Locate the cell with the specified text and output its (x, y) center coordinate. 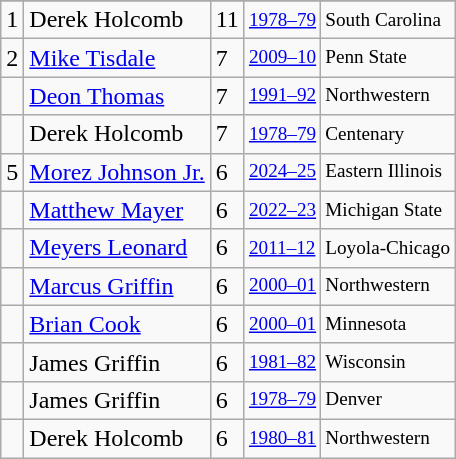
Marcus Griffin (117, 286)
2022–23 (282, 210)
Morez Johnson Jr. (117, 172)
11 (227, 20)
1 (12, 20)
Eastern Illinois (388, 172)
Michigan State (388, 210)
Deon Thomas (117, 96)
5 (12, 172)
Loyola-Chicago (388, 248)
Penn State (388, 58)
Wisconsin (388, 362)
1981–82 (282, 362)
Centenary (388, 134)
Denver (388, 400)
2024–25 (282, 172)
1980–81 (282, 438)
2011–12 (282, 248)
Brian Cook (117, 324)
Mike Tisdale (117, 58)
Minnesota (388, 324)
2009–10 (282, 58)
Matthew Mayer (117, 210)
Meyers Leonard (117, 248)
2 (12, 58)
South Carolina (388, 20)
1991–92 (282, 96)
